Find where the given text appears and provide that cell's center as (X, Y) coordinate. 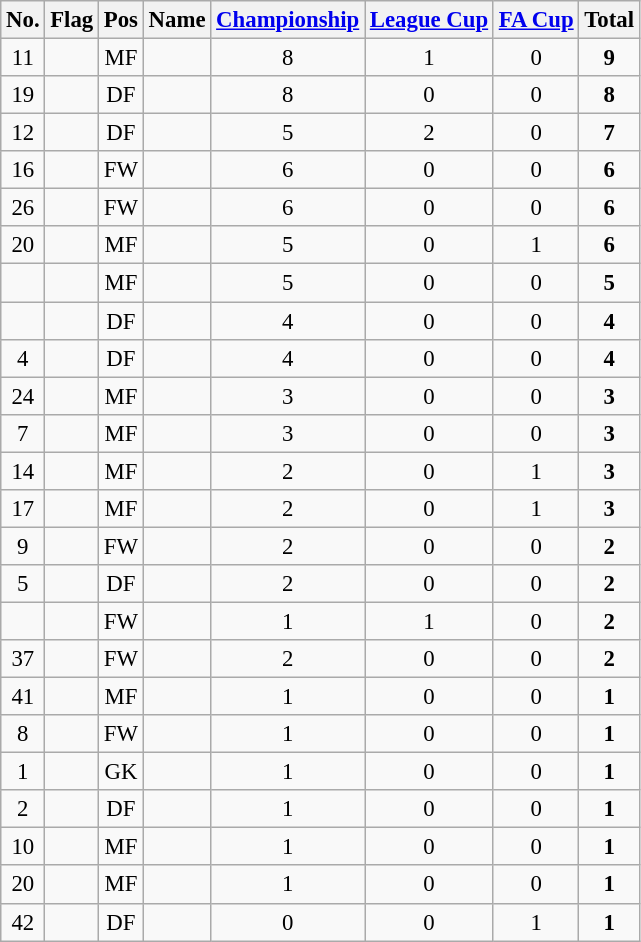
24 (23, 396)
No. (23, 20)
League Cup (428, 20)
37 (23, 659)
Total (609, 20)
16 (23, 170)
Pos (122, 20)
Championship (288, 20)
41 (23, 697)
Flag (72, 20)
42 (23, 922)
10 (23, 847)
14 (23, 471)
26 (23, 208)
17 (23, 509)
12 (23, 133)
19 (23, 95)
GK (122, 772)
FA Cup (536, 20)
11 (23, 58)
Name (177, 20)
